Find where the given text appears and provide that cell's center as (x, y) coordinate. 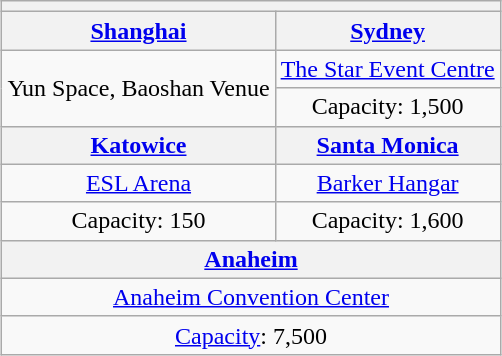
Capacity: 7,500 (251, 335)
ESL Arena (138, 183)
Sydney (388, 31)
The Star Event Centre (388, 69)
Katowice (138, 145)
Santa Monica (388, 145)
Shanghai (138, 31)
Capacity: 150 (138, 221)
Anaheim (251, 259)
Capacity: 1,500 (388, 107)
Anaheim Convention Center (251, 297)
Barker Hangar (388, 183)
Capacity: 1,600 (388, 221)
Yun Space, Baoshan Venue (138, 88)
